Find where the given text appears and provide that cell's center as (x, y) coordinate. 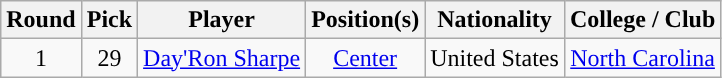
Center (366, 58)
United States (495, 58)
North Carolina (642, 58)
29 (109, 58)
Position(s) (366, 20)
Round (41, 20)
College / Club (642, 20)
Day'Ron Sharpe (222, 58)
Nationality (495, 20)
Player (222, 20)
Pick (109, 20)
1 (41, 58)
